Extract the [X, Y] coordinate from the center of the cell holding the provided text.  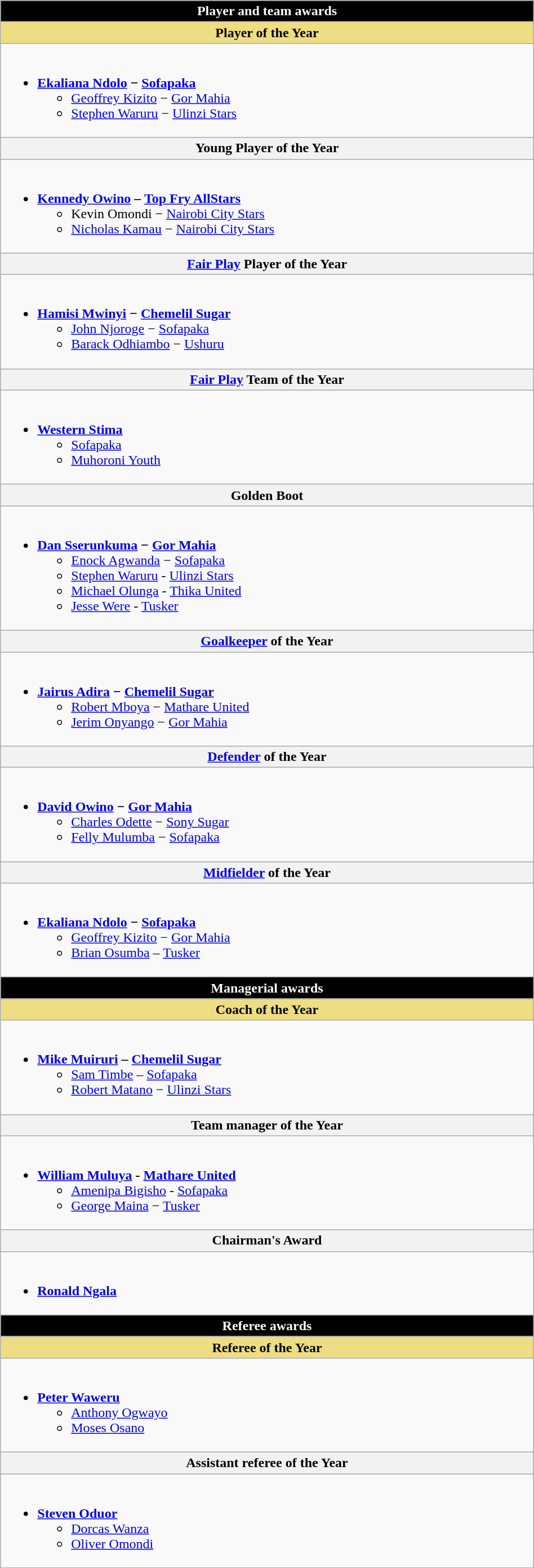
Kennedy Owino – Top Fry AllStars Kevin Omondi − Nairobi City Stars Nicholas Kamau − Nairobi City Stars [267, 206]
Player and team awards [267, 11]
Managerial awards [267, 988]
Golden Boot [267, 495]
Coach of the Year [267, 1009]
Ronald Ngala [267, 1283]
Western StimaSofapakaMuhoroni Youth [267, 437]
Midfielder of the Year [267, 872]
Referee of the Year [267, 1347]
David Owino − Gor Mahia Charles Odette − Sony Sugar Felly Mulumba − Sofapaka [267, 815]
Steven OduorDorcas WanzaOliver Omondi [267, 1521]
Mike Muiruri – Chemelil Sugar Sam Timbe – Sofapaka Robert Matano − Ulinzi Stars [267, 1068]
Jairus Adira − Chemelil Sugar Robert Mboya − Mathare United Jerim Onyango − Gor Mahia [267, 699]
William Muluya - Mathare United Amenipa Bigisho - Sofapaka George Maina − Tusker [267, 1182]
Young Player of the Year [267, 148]
Hamisi Mwinyi − Chemelil Sugar John Njoroge − Sofapaka Barack Odhiambo − Ushuru [267, 321]
Fair Play Player of the Year [267, 264]
Ekaliana Ndolo − Sofapaka Geoffrey Kizito − Gor Mahia Brian Osumba – Tusker [267, 930]
Chairman's Award [267, 1241]
Player of the Year [267, 33]
Dan Sserunkuma − Gor Mahia Enock Agwanda − Sofapaka Stephen Waruru - Ulinzi Stars Michael Olunga - Thika United Jesse Were - Tusker [267, 568]
Assistant referee of the Year [267, 1463]
Defender of the Year [267, 757]
Ekaliana Ndolo − Sofapaka Geoffrey Kizito − Gor Mahia Stephen Waruru − Ulinzi Stars [267, 90]
Referee awards [267, 1326]
Goalkeeper of the Year [267, 641]
Team manager of the Year [267, 1125]
Peter WaweruAnthony OgwayoMoses Osano [267, 1405]
Fair Play Team of the Year [267, 379]
